Output the (x, y) coordinate of the center of the cell containing the given text.  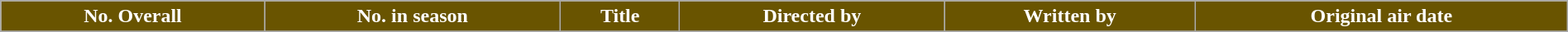
Directed by (812, 16)
Written by (1070, 16)
No. in season (412, 16)
Original air date (1381, 16)
No. Overall (132, 16)
Title (619, 16)
